Find where the given text appears and provide that cell's center as (X, Y) coordinate. 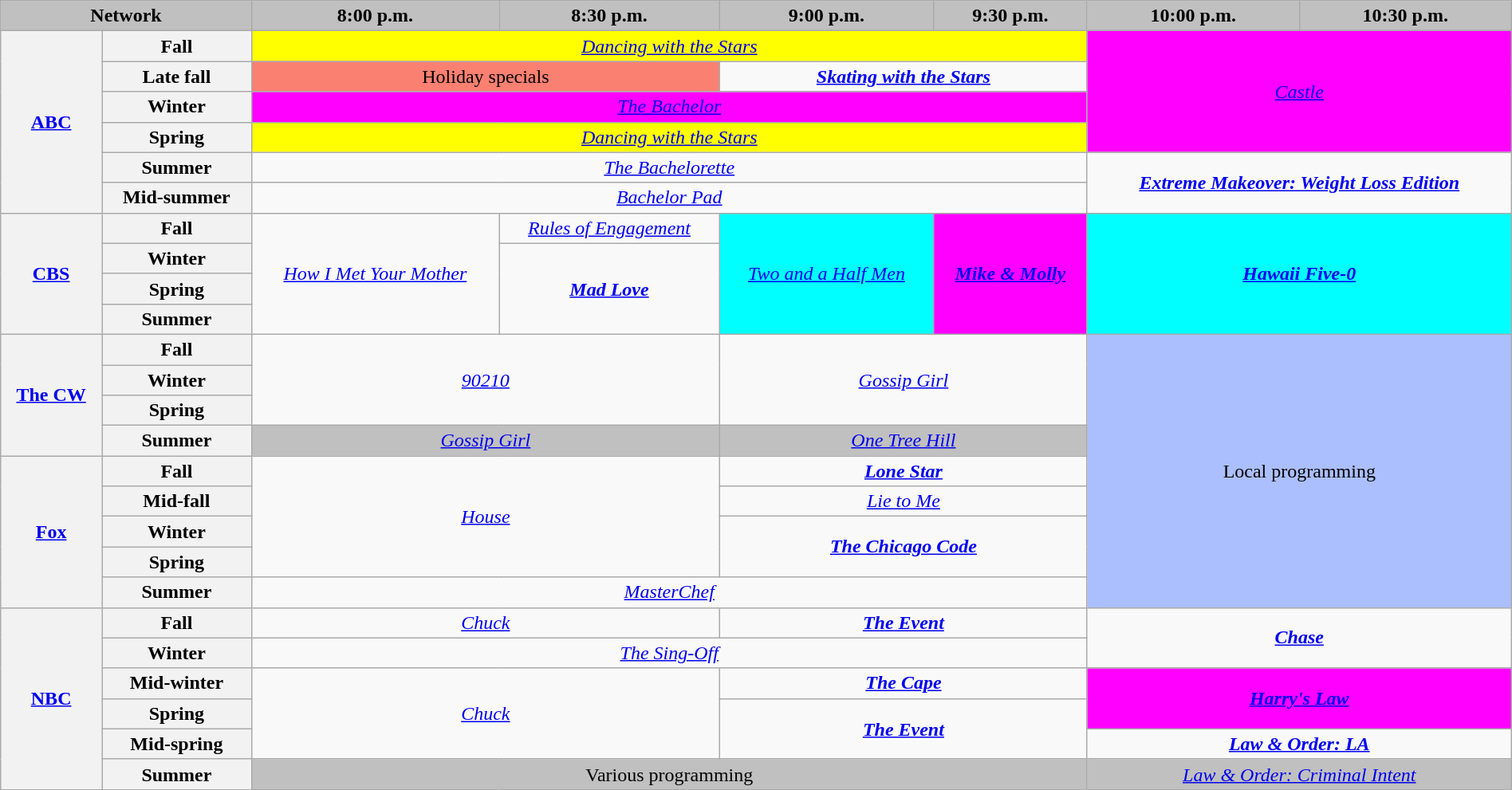
How I Met Your Mother (375, 273)
Mid-winter (177, 683)
Hawaii Five-0 (1299, 273)
Two and a Half Men (827, 273)
8:30 p.m. (609, 16)
Late fall (177, 77)
8:00 p.m. (375, 16)
Chase (1299, 638)
10:00 p.m. (1193, 16)
Mad Love (609, 289)
Mid-fall (177, 501)
Extreme Makeover: Weight Loss Edition (1299, 183)
Skating with the Stars (904, 77)
Holiday specials (485, 77)
Mid-spring (177, 744)
9:30 p.m. (1010, 16)
The Bachelor (669, 107)
The Chicago Code (904, 547)
Lie to Me (904, 501)
Law & Order: Criminal Intent (1299, 774)
Local programming (1299, 470)
Mike & Molly (1010, 273)
The Sing-Off (669, 653)
One Tree Hill (904, 441)
The CW (51, 395)
Bachelor Pad (669, 198)
Network (126, 16)
Mid-summer (177, 198)
90210 (485, 379)
The Cape (904, 683)
Rules of Engagement (609, 228)
Fox (51, 532)
Various programming (669, 774)
10:30 p.m. (1405, 16)
House (485, 517)
ABC (51, 122)
Harry's Law (1299, 698)
Castle (1299, 92)
CBS (51, 273)
9:00 p.m. (827, 16)
Law & Order: LA (1299, 744)
Lone Star (904, 471)
NBC (51, 698)
MasterChef (669, 592)
The Bachelorette (669, 167)
